Extract the (x, y) coordinate from the center of the cell holding the provided text.  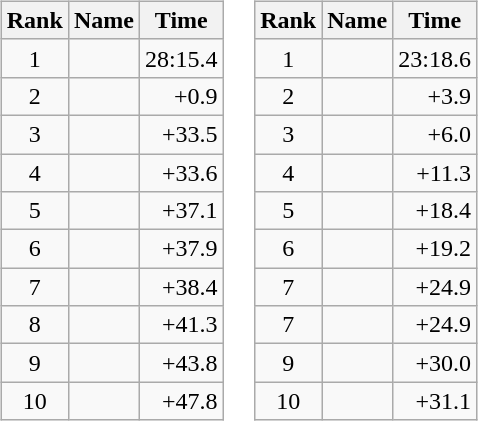
+37.9 (181, 249)
+31.1 (435, 401)
+33.6 (181, 173)
+41.3 (181, 325)
+43.8 (181, 363)
+18.4 (435, 211)
28:15.4 (181, 58)
8 (34, 325)
+3.9 (435, 96)
+0.9 (181, 96)
+19.2 (435, 249)
23:18.6 (435, 58)
+33.5 (181, 134)
+47.8 (181, 401)
+6.0 (435, 134)
+30.0 (435, 363)
+11.3 (435, 173)
+37.1 (181, 211)
+38.4 (181, 287)
